Determine the [X, Y] coordinate at the center of the cell enclosing the given text.  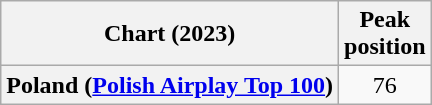
76 [385, 85]
Chart (2023) [170, 34]
Poland (Polish Airplay Top 100) [170, 85]
Peakposition [385, 34]
